Return the (x, y) coordinate for the center point of the cell that contains the specified text.  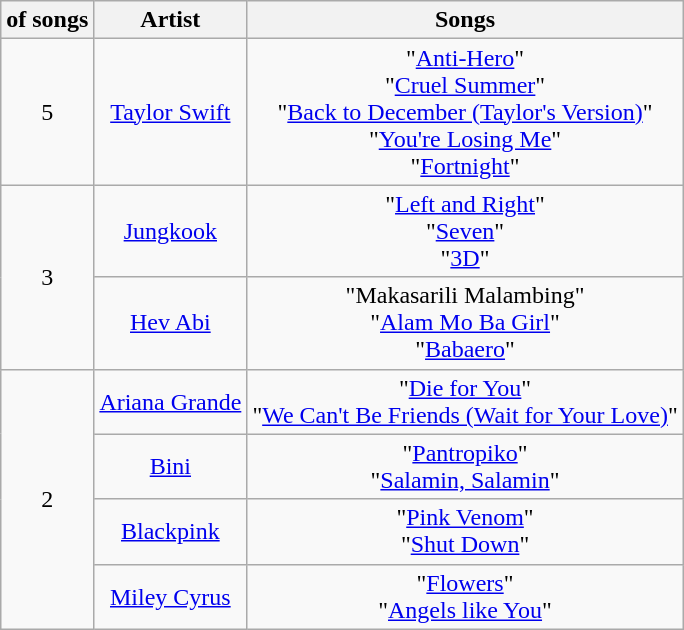
"Pink Venom""Shut Down" (465, 532)
2 (48, 499)
Jungkook (170, 231)
Miley Cyrus (170, 596)
Blackpink (170, 532)
of songs (48, 20)
Artist (170, 20)
Songs (465, 20)
"Left and Right""Seven""3D" (465, 231)
Hev Abi (170, 323)
5 (48, 112)
Bini (170, 466)
3 (48, 277)
Taylor Swift (170, 112)
"Pantropiko""Salamin, Salamin" (465, 466)
"Flowers""Angels like You" (465, 596)
Ariana Grande (170, 402)
"Anti-Hero""Cruel Summer""Back to December (Taylor's Version)""You're Losing Me""Fortnight" (465, 112)
"Die for You""We Can't Be Friends (Wait for Your Love)" (465, 402)
"Makasarili Malambing""Alam Mo Ba Girl""Babaero" (465, 323)
